Find where the given text appears and provide that cell's center as [x, y] coordinate. 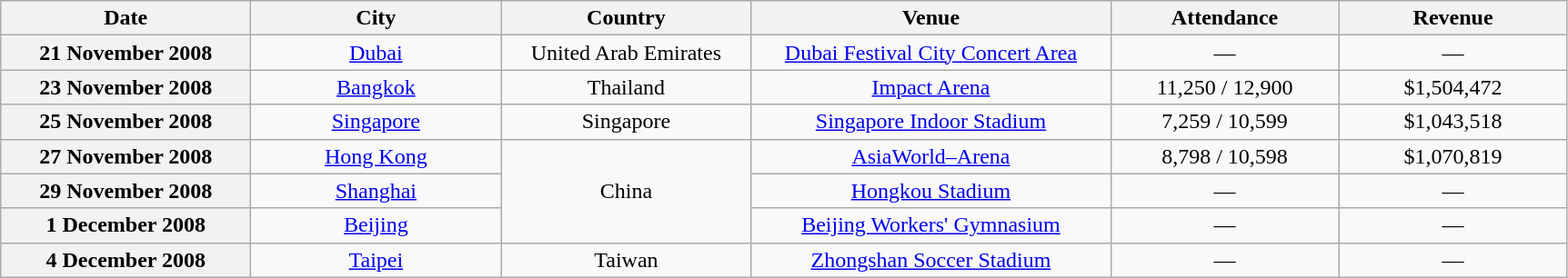
1 December 2008 [126, 225]
Impact Arena [931, 87]
27 November 2008 [126, 156]
Country [626, 18]
China [626, 191]
Beijing [377, 225]
$1,043,518 [1453, 122]
25 November 2008 [126, 122]
4 December 2008 [126, 260]
$1,504,472 [1453, 87]
Zhongshan Soccer Stadium [931, 260]
Hong Kong [377, 156]
11,250 / 12,900 [1224, 87]
Shanghai [377, 191]
Beijing Workers' Gymnasium [931, 225]
8,798 / 10,598 [1224, 156]
Singapore Indoor Stadium [931, 122]
29 November 2008 [126, 191]
21 November 2008 [126, 53]
$1,070,819 [1453, 156]
Revenue [1453, 18]
Bangkok [377, 87]
AsiaWorld–Arena [931, 156]
7,259 / 10,599 [1224, 122]
United Arab Emirates [626, 53]
Taiwan [626, 260]
Venue [931, 18]
Dubai Festival City Concert Area [931, 53]
Date [126, 18]
City [377, 18]
23 November 2008 [126, 87]
Dubai [377, 53]
Taipei [377, 260]
Hongkou Stadium [931, 191]
Thailand [626, 87]
Attendance [1224, 18]
